Return (X, Y) of the center of cell containing provided text 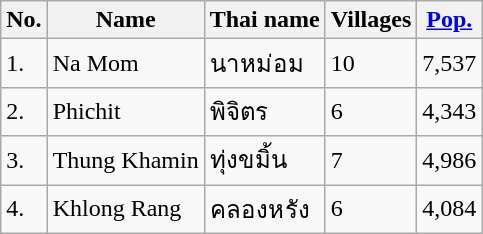
10 (371, 64)
4,343 (450, 112)
2. (24, 112)
4,986 (450, 160)
4,084 (450, 208)
4. (24, 208)
No. (24, 20)
นาหม่อม (264, 64)
Thung Khamin (126, 160)
Khlong Rang (126, 208)
7,537 (450, 64)
คลองหรัง (264, 208)
Name (126, 20)
3. (24, 160)
ทุ่งขมิ้น (264, 160)
พิจิตร (264, 112)
Pop. (450, 20)
7 (371, 160)
Phichit (126, 112)
Thai name (264, 20)
1. (24, 64)
Villages (371, 20)
Na Mom (126, 64)
